For the text-containing cell, return its midpoint in (x, y) coordinate format. 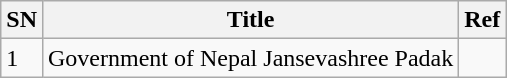
Ref (482, 20)
Government of Nepal Jansevashree Padak (250, 58)
Title (250, 20)
1 (22, 58)
SN (22, 20)
